Return the (x, y) coordinate for the center point of the cell that contains the specified text.  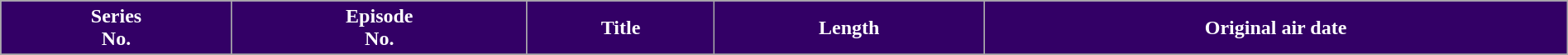
Length (849, 28)
SeriesNo. (117, 28)
Original air date (1275, 28)
Title (620, 28)
EpisodeNo. (379, 28)
